Locate the cell with the specified text and output its (X, Y) center coordinate. 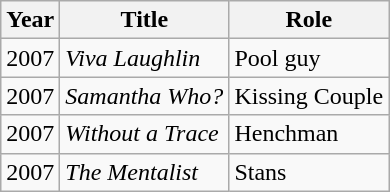
Pool guy (309, 58)
The Mentalist (144, 172)
Samantha Who? (144, 96)
Viva Laughlin (144, 58)
Year (30, 20)
Title (144, 20)
Without a Trace (144, 134)
Stans (309, 172)
Role (309, 20)
Henchman (309, 134)
Kissing Couple (309, 96)
